Detect which cell encompasses the target text, then output its [x, y] center coordinate. 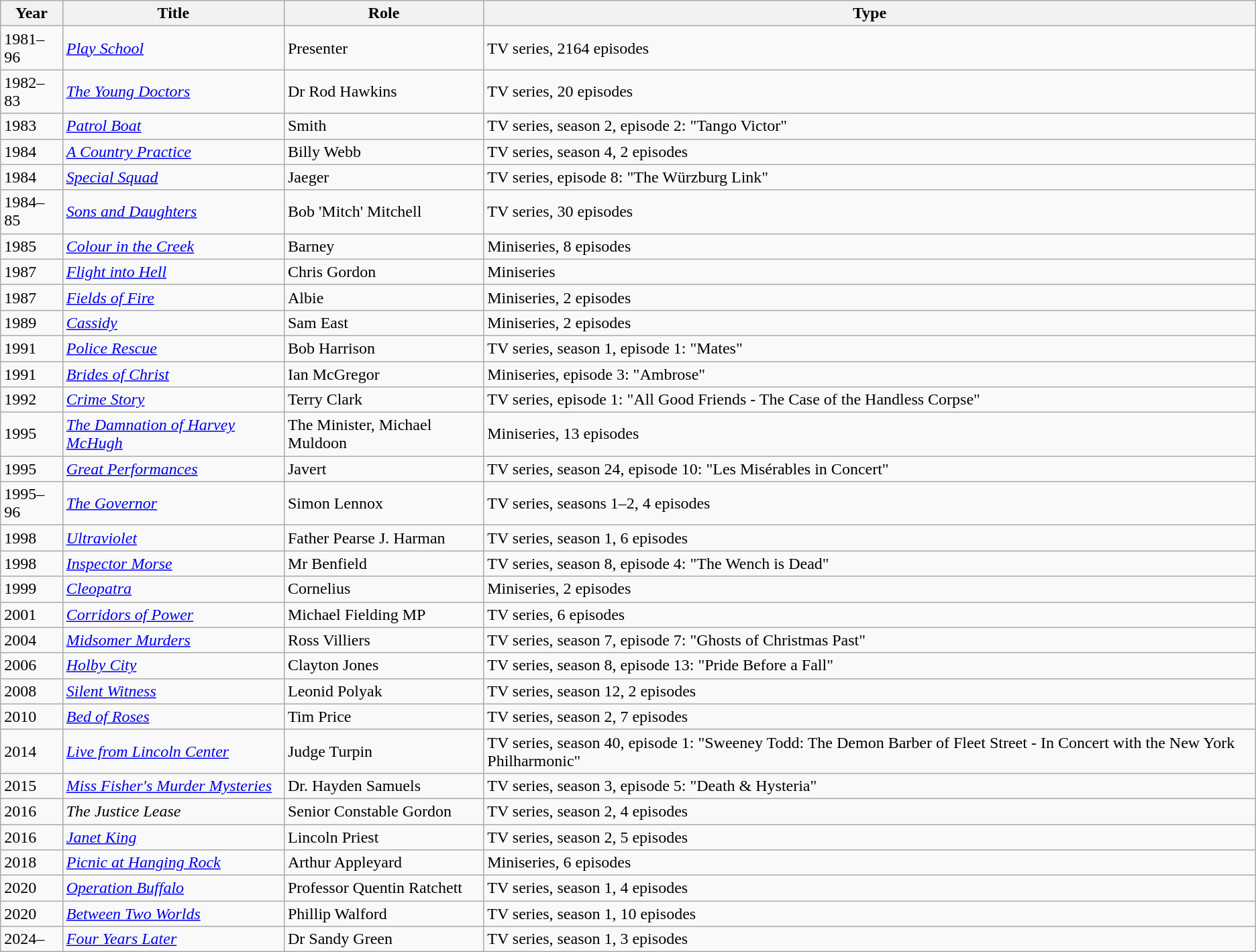
Title [173, 13]
Mr Benfield [384, 564]
Colour in the Creek [173, 246]
Miniseries [870, 272]
Dr Rod Hawkins [384, 91]
TV series, 6 episodes [870, 615]
Barney [384, 246]
1984–85 [32, 212]
Sons and Daughters [173, 212]
Special Squad [173, 177]
TV series, season 24, episode 10: "Les Misérables in Concert" [870, 469]
The Governor [173, 503]
Four Years Later [173, 939]
TV series, seasons 1–2, 4 episodes [870, 503]
Ian McGregor [384, 374]
Smith [384, 126]
Crime Story [173, 400]
1992 [32, 400]
Billy Webb [384, 152]
Silent Witness [173, 691]
Judge Turpin [384, 751]
Holby City [173, 666]
Type [870, 13]
TV series, season 1, 4 episodes [870, 888]
Simon Lennox [384, 503]
Midsomer Murders [173, 640]
TV series, season 1, 10 episodes [870, 914]
Great Performances [173, 469]
2010 [32, 717]
TV series, season 2, 7 episodes [870, 717]
Clayton Jones [384, 666]
Professor Quentin Ratchett [384, 888]
Father Pearse J. Harman [384, 538]
Tim Price [384, 717]
The Minister, Michael Muldoon [384, 435]
TV series, season 12, 2 episodes [870, 691]
Presenter [384, 48]
2024– [32, 939]
A Country Practice [173, 152]
Phillip Walford [384, 914]
Senior Constable Gordon [384, 811]
Dr. Hayden Samuels [384, 786]
TV series, season 40, episode 1: "Sweeney Todd: The Demon Barber of Fleet Street - In Concert with the New York Philharmonic" [870, 751]
Miniseries, episode 3: "Ambrose" [870, 374]
Cornelius [384, 589]
Leonid Polyak [384, 691]
Inspector Morse [173, 564]
Cleopatra [173, 589]
Patrol Boat [173, 126]
Chris Gordon [384, 272]
Ultraviolet [173, 538]
Michael Fielding MP [384, 615]
1983 [32, 126]
Bob 'Mitch' Mitchell [384, 212]
TV series, season 7, episode 7: "Ghosts of Christmas Past" [870, 640]
TV series, season 1, 3 episodes [870, 939]
TV series, 20 episodes [870, 91]
2008 [32, 691]
TV series, season 2, episode 2: "Tango Victor" [870, 126]
Bed of Roses [173, 717]
Janet King [173, 837]
2015 [32, 786]
TV series, season 1, 6 episodes [870, 538]
Flight into Hell [173, 272]
Sam East [384, 323]
Javert [384, 469]
Play School [173, 48]
Role [384, 13]
Miniseries, 6 episodes [870, 863]
Miniseries, 8 episodes [870, 246]
TV series, season 3, episode 5: "Death & Hysteria" [870, 786]
Picnic at Hanging Rock [173, 863]
TV series, 30 episodes [870, 212]
1999 [32, 589]
TV series, episode 8: "The Würzburg Link" [870, 177]
TV series, season 2, 5 episodes [870, 837]
Ross Villiers [384, 640]
Albie [384, 297]
TV series, episode 1: "All Good Friends - The Case of the Handless Corpse" [870, 400]
Year [32, 13]
Dr Sandy Green [384, 939]
2006 [32, 666]
Corridors of Power [173, 615]
2014 [32, 751]
Between Two Worlds [173, 914]
2018 [32, 863]
Lincoln Priest [384, 837]
Cassidy [173, 323]
Terry Clark [384, 400]
TV series, season 1, episode 1: "Mates" [870, 348]
1985 [32, 246]
2001 [32, 615]
Miniseries, 13 episodes [870, 435]
Miss Fisher's Murder Mysteries [173, 786]
TV series, season 8, episode 4: "The Wench is Dead" [870, 564]
Jaeger [384, 177]
TV series, season 2, 4 episodes [870, 811]
The Damnation of Harvey McHugh [173, 435]
Bob Harrison [384, 348]
2004 [32, 640]
1982–83 [32, 91]
Live from Lincoln Center [173, 751]
Fields of Fire [173, 297]
Brides of Christ [173, 374]
The Young Doctors [173, 91]
TV series, season 4, 2 episodes [870, 152]
Police Rescue [173, 348]
TV series, season 8, episode 13: "Pride Before a Fall" [870, 666]
Operation Buffalo [173, 888]
1995–96 [32, 503]
TV series, 2164 episodes [870, 48]
1989 [32, 323]
1981–96 [32, 48]
The Justice Lease [173, 811]
Arthur Appleyard [384, 863]
